Output the [x, y] coordinate of the center of the cell containing the given text.  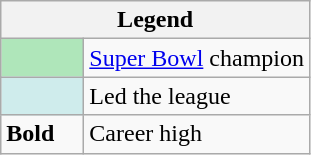
Career high [197, 134]
Led the league [197, 96]
Legend [156, 20]
Super Bowl champion [197, 58]
Bold [42, 134]
